Locate the cell with the specified text and output its [x, y] center coordinate. 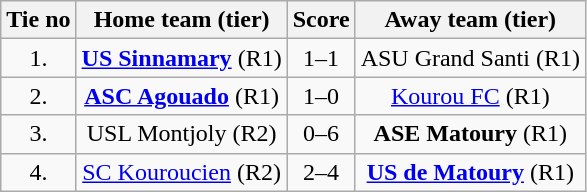
SC Kouroucien (R2) [182, 172]
Kourou FC (R1) [470, 96]
2–4 [321, 172]
USL Montjoly (R2) [182, 134]
ASE Matoury (R1) [470, 134]
1–1 [321, 58]
Home team (tier) [182, 20]
US de Matoury (R1) [470, 172]
4. [38, 172]
Away team (tier) [470, 20]
0–6 [321, 134]
US Sinnamary (R1) [182, 58]
Tie no [38, 20]
1. [38, 58]
2. [38, 96]
3. [38, 134]
ASC Agouado (R1) [182, 96]
Score [321, 20]
1–0 [321, 96]
ASU Grand Santi (R1) [470, 58]
